Capture the cell that displays the provided text and extract its [x, y] central coordinate. 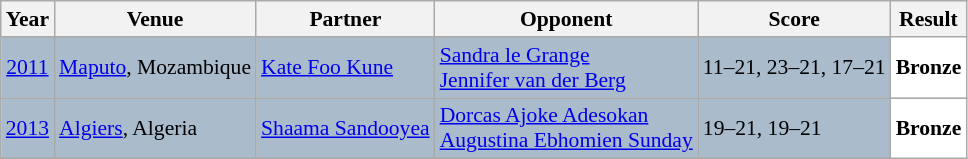
Result [929, 19]
Shaama Sandooyea [346, 128]
Algiers, Algeria [155, 128]
Maputo, Mozambique [155, 68]
Score [794, 19]
2011 [28, 68]
Partner [346, 19]
Year [28, 19]
Kate Foo Kune [346, 68]
Dorcas Ajoke Adesokan Augustina Ebhomien Sunday [566, 128]
Venue [155, 19]
11–21, 23–21, 17–21 [794, 68]
Sandra le Grange Jennifer van der Berg [566, 68]
19–21, 19–21 [794, 128]
Opponent [566, 19]
2013 [28, 128]
